Pinpoint the cell where the given text exists, returning its [X, Y] midpoint coordinate. 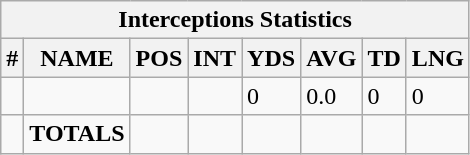
Interceptions Statistics [236, 20]
TD [384, 58]
LNG [438, 58]
0.0 [332, 96]
POS [159, 58]
TOTALS [77, 134]
INT [215, 58]
AVG [332, 58]
YDS [272, 58]
NAME [77, 58]
# [12, 58]
